Return [x, y] of the center of cell containing provided text 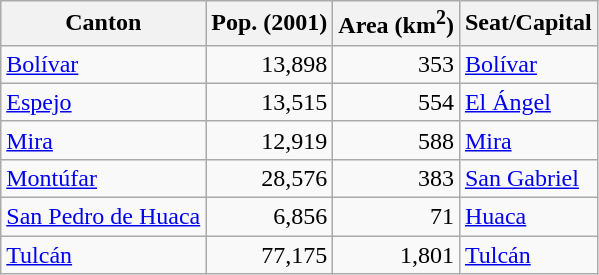
588 [396, 140]
6,856 [270, 217]
77,175 [270, 255]
353 [396, 64]
28,576 [270, 178]
12,919 [270, 140]
San Pedro de Huaca [104, 217]
Seat/Capital [528, 24]
1,801 [396, 255]
Espejo [104, 102]
383 [396, 178]
Montúfar [104, 178]
El Ángel [528, 102]
13,898 [270, 64]
13,515 [270, 102]
San Gabriel [528, 178]
Huaca [528, 217]
Area (km2) [396, 24]
71 [396, 217]
Pop. (2001) [270, 24]
Canton [104, 24]
554 [396, 102]
